For the text-containing cell, return its midpoint in [X, Y] coordinate format. 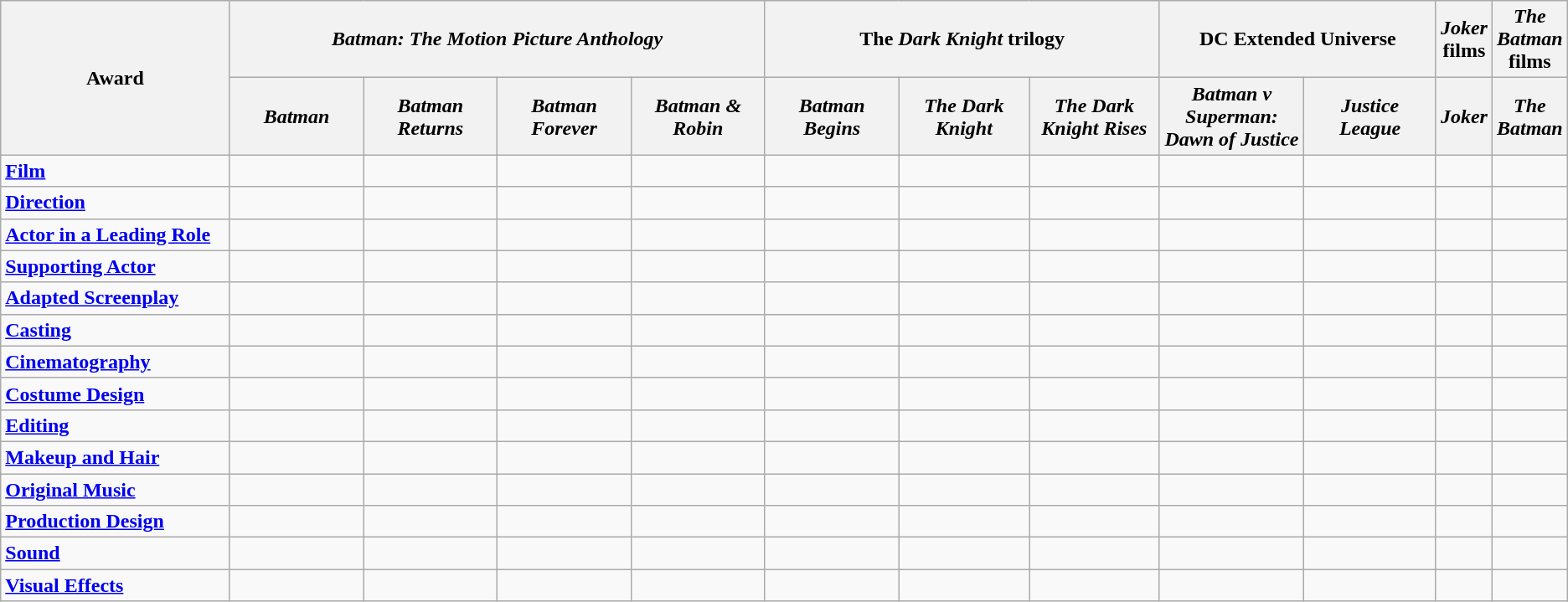
Cinematography [116, 362]
Joker films [1464, 39]
Batman [297, 116]
Visual Effects [116, 585]
Joker [1464, 116]
Film [116, 171]
Award [116, 78]
Batman Forever [565, 116]
Batman & Robin [698, 116]
Batman: The Motion Picture Anthology [498, 39]
Costume Design [116, 394]
Editing [116, 425]
Batman Returns [431, 116]
The Dark Knight trilogy [962, 39]
DC Extended Universe [1297, 39]
Justice League [1370, 116]
Batman v Superman: Dawn of Justice [1231, 116]
The Batman [1529, 116]
Actor in a Leading Role [116, 234]
Makeup and Hair [116, 457]
Production Design [116, 522]
The Dark Knight [964, 116]
Sound [116, 553]
The Batman films [1529, 39]
Direction [116, 203]
Supporting Actor [116, 266]
Adapted Screenplay [116, 298]
Original Music [116, 490]
The Dark Knight Rises [1095, 116]
Batman Begins [832, 116]
Casting [116, 330]
